Identify which cell holds the provided text, then report its [x, y] central coordinate. 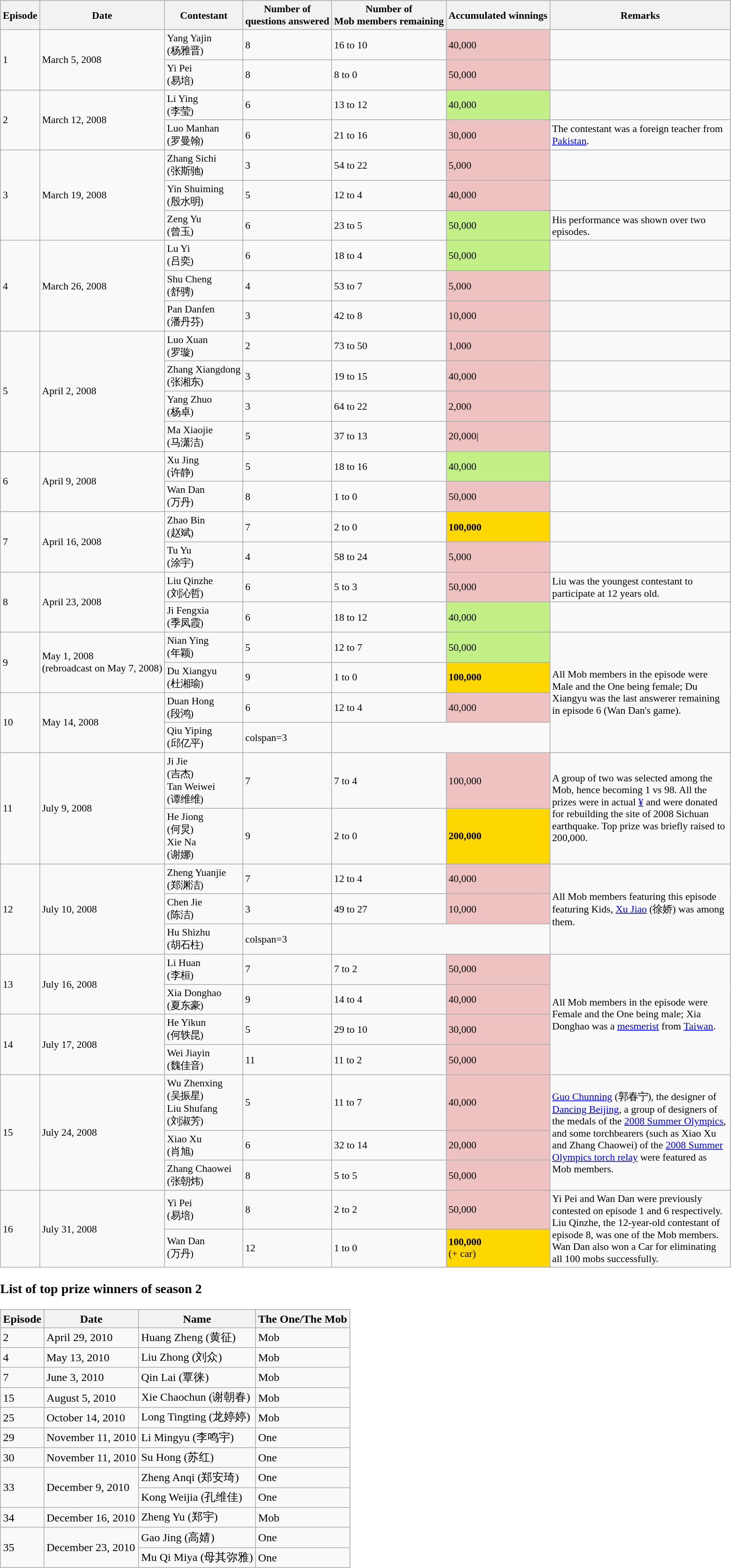
18 to 12 [389, 617]
7 to 4 [389, 780]
Huang Zheng (黄征) [197, 1337]
All Mob members featuring this episode featuring Kids, Xu Jiao (徐娇) was among them. [640, 909]
16 to 10 [389, 45]
2,000 [498, 406]
The One/The Mob [303, 1318]
July 16, 2008 [102, 984]
10 [20, 723]
Yin Shuiming(殷水明) [204, 195]
He Yikun(何轶昆) [204, 1030]
Liu Zhong (刘众) [197, 1358]
11 to 7 [389, 1102]
Li Ying(李莹) [204, 105]
July 17, 2008 [102, 1045]
Li Mingyu (李鸣宇) [197, 1438]
13 [20, 984]
29 to 10 [389, 1030]
Tu Yu(涂宇) [204, 557]
Su Hong (苏红) [197, 1458]
April 16, 2008 [102, 542]
Zheng Anqi (郑安琦) [197, 1477]
March 12, 2008 [102, 120]
Duan Hong(段鸿) [204, 708]
1,000 [498, 346]
April 2, 2008 [102, 391]
October 14, 2010 [91, 1418]
December 16, 2010 [91, 1518]
54 to 22 [389, 165]
18 to 16 [389, 467]
Number ofquestions answered [288, 15]
Wu Zhenxing(吴振星)Liu Shufang(刘淑芳) [204, 1102]
August 5, 2010 [91, 1397]
20,000 [498, 1145]
Shu Cheng(舒骋) [204, 286]
33 [22, 1488]
30 [22, 1458]
Yang Yajin(杨雅晋) [204, 45]
5 to 5 [389, 1175]
Lu Yi(吕奕) [204, 256]
Zhao Bin(赵斌) [204, 527]
1 [20, 60]
Name [197, 1318]
Ma Xiaojie(马潇洁) [204, 437]
June 3, 2010 [91, 1378]
Accumulated winnings [498, 15]
Xu Jing(许静) [204, 467]
Ji Jie(吉杰)Tan Weiwei(谭维维) [204, 780]
Gao Jing (高婧) [197, 1537]
He Jiong(何炅)Xie Na(谢娜) [204, 836]
20,000| [498, 437]
11 to 2 [389, 1060]
Xia Donghao(夏东豪) [204, 999]
12 to 7 [389, 647]
64 to 22 [389, 406]
April 23, 2008 [102, 602]
Qiu Yiping(邱亿平) [204, 738]
Zhang Chaowei(张朝炜) [204, 1175]
18 to 4 [389, 256]
Luo Xuan(罗璇) [204, 346]
Xie Chaochun (谢朝春) [197, 1397]
Li Huan(李桓) [204, 969]
All Mob members in the episode were Female and the One being male; Xia Donghao was a mesmerist from Taiwan. [640, 1014]
March 5, 2008 [102, 60]
58 to 24 [389, 557]
Long Tingting (龙婷婷) [197, 1418]
The contestant was a foreign teacher from Pakistan. [640, 135]
March 19, 2008 [102, 195]
Xiao Xu(肖旭) [204, 1145]
34 [22, 1518]
42 to 8 [389, 316]
Yang Zhuo(杨卓) [204, 406]
Luo Manhan(罗曼翰) [204, 135]
July 9, 2008 [102, 808]
April 9, 2008 [102, 482]
Zhang Sichi(张斯驰) [204, 165]
Chen Jie(陈洁) [204, 909]
April 29, 2010 [91, 1337]
His performance was shown over two episodes. [640, 226]
July 31, 2008 [102, 1228]
Ji Fengxia(季凤霞) [204, 617]
Zheng Yu (郑宇) [197, 1518]
May 13, 2010 [91, 1358]
July 10, 2008 [102, 909]
Nian Ying(年颖) [204, 647]
Pan Danfen(潘丹芬) [204, 316]
14 to 4 [389, 999]
29 [22, 1438]
Mu Qi Miya (母其弥雅) [197, 1557]
35 [22, 1548]
Zhang Xiangdong(张湘东) [204, 376]
Qin Lai (覃徕) [197, 1378]
July 24, 2008 [102, 1132]
200,000 [498, 836]
May 14, 2008 [102, 723]
March 26, 2008 [102, 286]
8 to 0 [389, 75]
23 to 5 [389, 226]
7 to 2 [389, 969]
Liu was the youngest contestant to participate at 12 years old. [640, 587]
16 [20, 1228]
Contestant [204, 15]
Du Xiangyu(杜湘瑜) [204, 678]
Zeng Yu(曾玉) [204, 226]
73 to 50 [389, 346]
All Mob members in the episode were Male and the One being female; Du Xiangyu was the last answerer remaining in episode 6 (Wan Dan's game). [640, 692]
21 to 16 [389, 135]
Kong Weijia (孔维佳) [197, 1498]
December 23, 2010 [91, 1548]
53 to 7 [389, 286]
Liu Qinzhe(刘沁哲) [204, 587]
2 to 2 [389, 1209]
37 to 13 [389, 437]
Wei Jiayin(魏佳音) [204, 1060]
5 to 3 [389, 587]
December 9, 2010 [91, 1488]
49 to 27 [389, 909]
Remarks [640, 15]
100,000(+ car) [498, 1248]
Number ofMob members remaining [389, 15]
Hu Shizhu(胡石柱) [204, 939]
Zheng Yuanjie(郑渊洁) [204, 879]
19 to 15 [389, 376]
May 1, 2008(rebroadcast on May 7, 2008) [102, 662]
14 [20, 1045]
13 to 12 [389, 105]
25 [22, 1418]
32 to 14 [389, 1145]
